Detect which cell encompasses the target text, then output its (x, y) center coordinate. 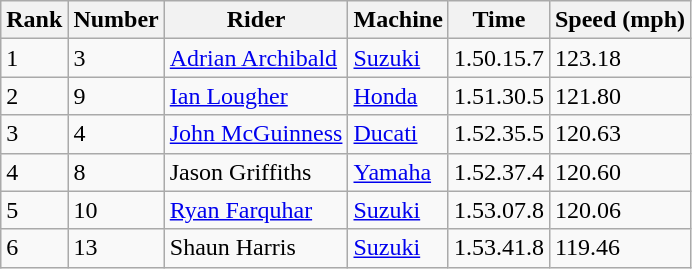
Ian Lougher (256, 96)
Ducati (398, 134)
1.53.41.8 (498, 248)
Honda (398, 96)
6 (34, 248)
120.06 (620, 210)
Rank (34, 20)
2 (34, 96)
120.60 (620, 172)
John McGuinness (256, 134)
121.80 (620, 96)
9 (116, 96)
119.46 (620, 248)
Ryan Farquhar (256, 210)
120.63 (620, 134)
1.53.07.8 (498, 210)
10 (116, 210)
Jason Griffiths (256, 172)
1.51.30.5 (498, 96)
Time (498, 20)
Shaun Harris (256, 248)
Number (116, 20)
Speed (mph) (620, 20)
1.52.35.5 (498, 134)
1.50.15.7 (498, 58)
Rider (256, 20)
1 (34, 58)
13 (116, 248)
Yamaha (398, 172)
Adrian Archibald (256, 58)
1.52.37.4 (498, 172)
5 (34, 210)
Machine (398, 20)
123.18 (620, 58)
8 (116, 172)
